Detect which cell encompasses the target text, then output its [x, y] center coordinate. 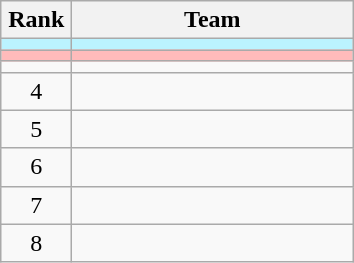
Rank [36, 20]
5 [36, 129]
7 [36, 205]
8 [36, 243]
4 [36, 91]
6 [36, 167]
Team [212, 20]
